Locate the cell with the specified text and output its [X, Y] center coordinate. 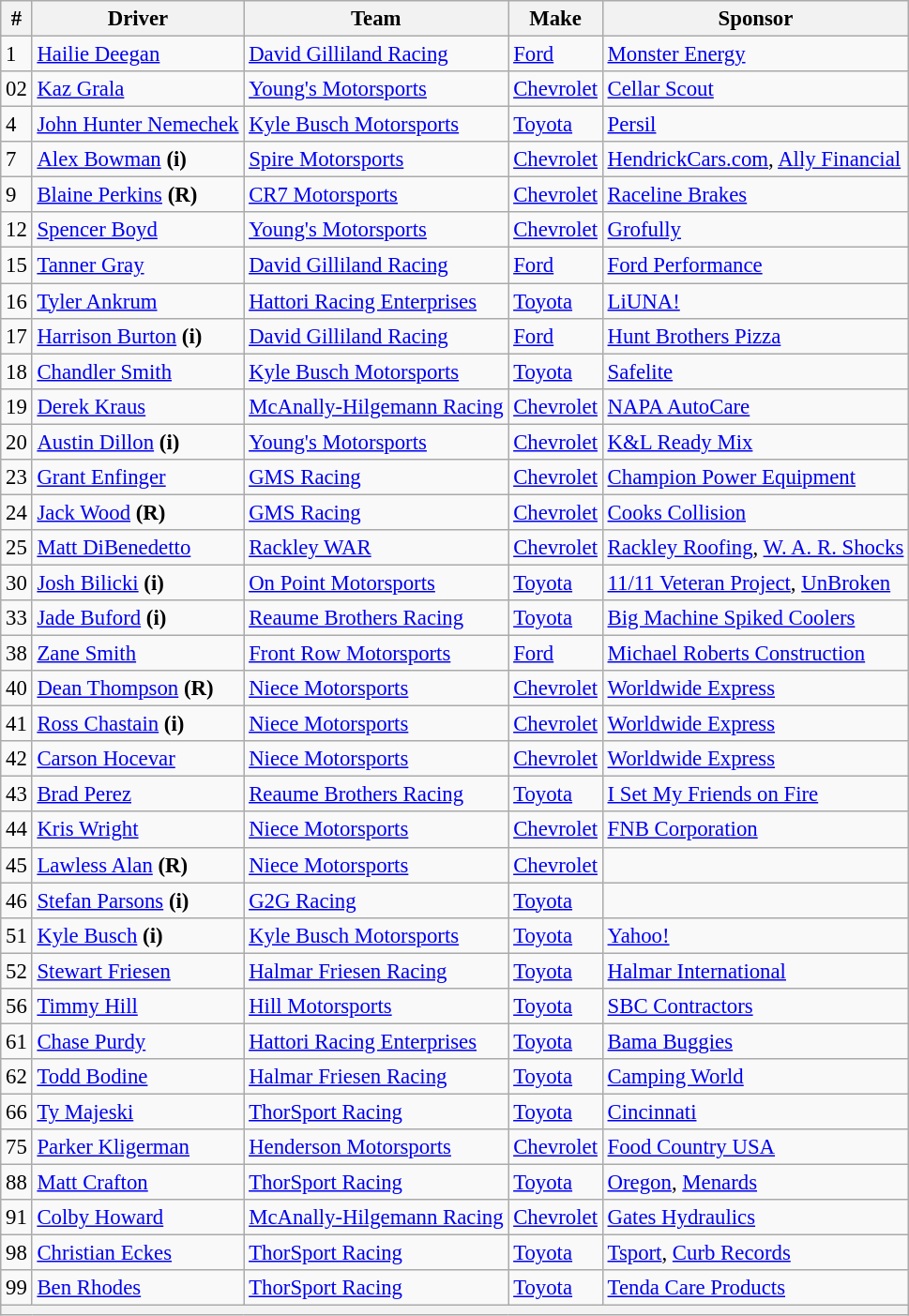
Cooks Collision [755, 512]
38 [17, 654]
12 [17, 230]
Ben Rhodes [138, 1288]
Driver [138, 19]
NAPA AutoCare [755, 406]
19 [17, 406]
Bama Buggies [755, 1041]
56 [17, 1006]
44 [17, 830]
Make [555, 19]
Team [376, 19]
02 [17, 89]
CR7 Motorsports [376, 195]
Josh Bilicki (i) [138, 582]
Ross Chastain (i) [138, 724]
25 [17, 548]
HendrickCars.com, Ally Financial [755, 159]
John Hunter Nemechek [138, 125]
Derek Kraus [138, 406]
Ty Majeski [138, 1112]
Yahoo! [755, 935]
Chase Purdy [138, 1041]
Spencer Boyd [138, 230]
# [17, 19]
Henderson Motorsports [376, 1147]
11/11 Veteran Project, UnBroken [755, 582]
Persil [755, 125]
1 [17, 54]
61 [17, 1041]
Austin Dillon (i) [138, 442]
Tenda Care Products [755, 1288]
LiUNA! [755, 301]
Blaine Perkins (R) [138, 195]
Grofully [755, 230]
SBC Contractors [755, 1006]
45 [17, 865]
Kris Wright [138, 830]
Grant Enfinger [138, 477]
Halmar International [755, 971]
62 [17, 1077]
42 [17, 759]
16 [17, 301]
Safelite [755, 371]
Matt Crafton [138, 1183]
Todd Bodine [138, 1077]
Kaz Grala [138, 89]
Michael Roberts Construction [755, 654]
66 [17, 1112]
On Point Motorsports [376, 582]
15 [17, 265]
Monster Energy [755, 54]
Gates Hydraulics [755, 1218]
51 [17, 935]
Christian Eckes [138, 1253]
40 [17, 688]
Tanner Gray [138, 265]
20 [17, 442]
91 [17, 1218]
30 [17, 582]
I Set My Friends on Fire [755, 794]
Hill Motorsports [376, 1006]
Lawless Alan (R) [138, 865]
FNB Corporation [755, 830]
75 [17, 1147]
41 [17, 724]
G2G Racing [376, 900]
Spire Motorsports [376, 159]
7 [17, 159]
Matt DiBenedetto [138, 548]
Rackley WAR [376, 548]
Colby Howard [138, 1218]
Cincinnati [755, 1112]
43 [17, 794]
Jade Buford (i) [138, 618]
Chandler Smith [138, 371]
Hailie Deegan [138, 54]
23 [17, 477]
Food Country USA [755, 1147]
Champion Power Equipment [755, 477]
Raceline Brakes [755, 195]
88 [17, 1183]
Stewart Friesen [138, 971]
9 [17, 195]
Camping World [755, 1077]
Front Row Motorsports [376, 654]
Ford Performance [755, 265]
Big Machine Spiked Coolers [755, 618]
Cellar Scout [755, 89]
24 [17, 512]
17 [17, 336]
33 [17, 618]
Hunt Brothers Pizza [755, 336]
Sponsor [755, 19]
Rackley Roofing, W. A. R. Shocks [755, 548]
Carson Hocevar [138, 759]
99 [17, 1288]
Stefan Parsons (i) [138, 900]
52 [17, 971]
Harrison Burton (i) [138, 336]
Tyler Ankrum [138, 301]
Brad Perez [138, 794]
Parker Kligerman [138, 1147]
Dean Thompson (R) [138, 688]
K&L Ready Mix [755, 442]
Jack Wood (R) [138, 512]
Oregon, Menards [755, 1183]
Zane Smith [138, 654]
Tsport, Curb Records [755, 1253]
4 [17, 125]
98 [17, 1253]
Kyle Busch (i) [138, 935]
46 [17, 900]
Timmy Hill [138, 1006]
18 [17, 371]
Alex Bowman (i) [138, 159]
